From the cell containing the given text, extract its center point as (X, Y) coordinate. 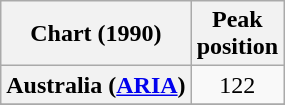
Australia (ARIA) (96, 85)
122 (237, 85)
Peakposition (237, 34)
Chart (1990) (96, 34)
